For the text-containing cell, return its midpoint in (x, y) coordinate format. 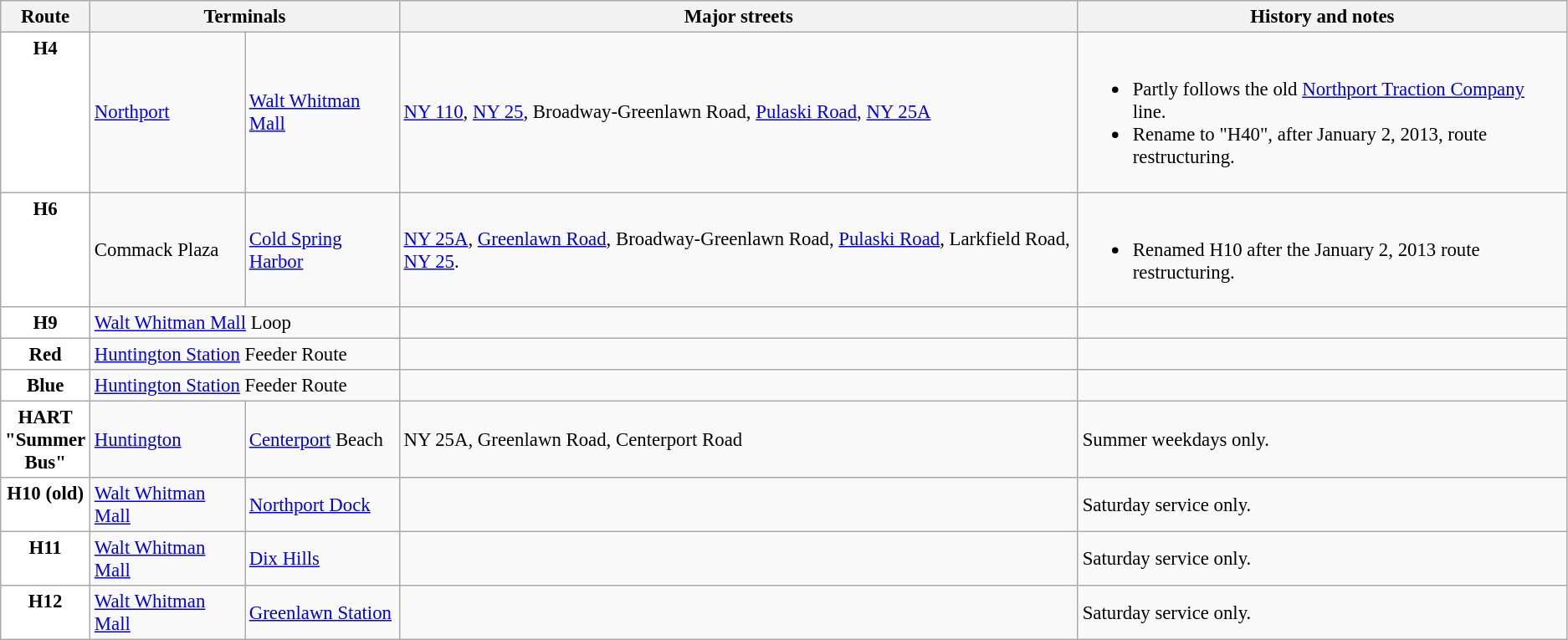
H11 (45, 559)
NY 25A, Greenlawn Road, Centerport Road (738, 440)
Northport Dock (321, 505)
H4 (45, 112)
Centerport Beach (321, 440)
Terminals (245, 17)
NY 25A, Greenlawn Road, Broadway-Greenlawn Road, Pulaski Road, Larkfield Road, NY 25. (738, 249)
Major streets (738, 17)
Renamed H10 after the January 2, 2013 route restructuring. (1322, 249)
Commack Plaza (167, 249)
Route (45, 17)
Red (45, 354)
NY 110, NY 25, Broadway-Greenlawn Road, Pulaski Road, NY 25A (738, 112)
Cold Spring Harbor (321, 249)
Blue (45, 386)
Dix Hills (321, 559)
Greenlawn Station (321, 612)
Huntington (167, 440)
H10 (old) (45, 505)
Northport (167, 112)
H12 (45, 612)
H9 (45, 323)
Walt Whitman Mall Loop (245, 323)
Summer weekdays only. (1322, 440)
H6 (45, 249)
Partly follows the old Northport Traction Company line.Rename to "H40", after January 2, 2013, route restructuring. (1322, 112)
History and notes (1322, 17)
HART"SummerBus" (45, 440)
